Return the (X, Y) coordinate for the center point of the cell that contains the specified text.  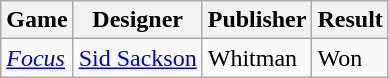
Won (350, 58)
Designer (138, 20)
Publisher (257, 20)
Game (37, 20)
Focus (37, 58)
Whitman (257, 58)
Sid Sackson (138, 58)
Result (350, 20)
